Provide the (X, Y) coordinate of the cell's center where the given text is located.  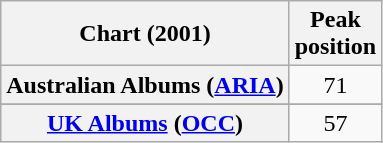
Peakposition (335, 34)
Australian Albums (ARIA) (145, 85)
71 (335, 85)
UK Albums (OCC) (145, 123)
Chart (2001) (145, 34)
57 (335, 123)
